Return (x, y) of the center of cell containing provided text 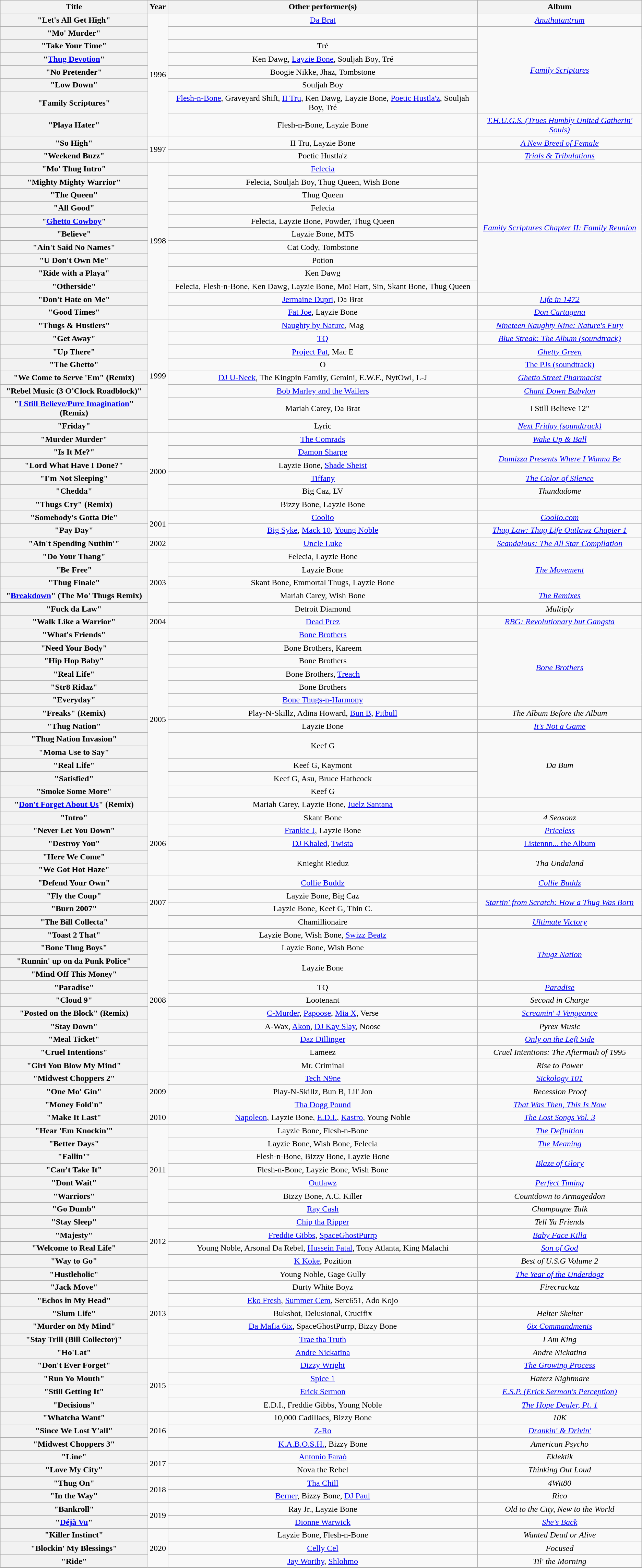
Nova the Rebel (323, 1470)
"We Got Hot Haze" (74, 870)
"Thugs Cry" (Remix) (74, 504)
Uncle Luke (323, 543)
"I Still Believe/Pure Imagination" (Remix) (74, 409)
Ghetty Green (560, 351)
Coolio (323, 517)
"Warriors" (74, 1196)
Flesh-n-Bone, Layzie Bone (323, 125)
2012 (158, 1241)
Tré (323, 46)
Ray Cash (323, 1209)
A New Breed of Female (560, 143)
2015 (158, 1385)
"Better Days" (74, 1144)
"Ain't Said No Names" (74, 247)
Tha Dogg Pound (323, 1105)
Bone Brothers, Treach (323, 674)
"Killer Instinct" (74, 1535)
Recession Proof (560, 1091)
"Murder on My Mind" (74, 1326)
Countdown to Armageddon (560, 1196)
That Was Then, This Is Now (560, 1105)
"U Don't Own Me" (74, 260)
Felecia, Layzie Bone (323, 556)
"Thugs & Hustlers" (74, 325)
Thundadome (560, 491)
6ix Commandments (560, 1326)
"Walk Like a Warrior" (74, 622)
2005 (158, 720)
K.A.B.O.S.H., Bizzy Bone (323, 1444)
Priceless (560, 831)
Chant Down Babylon (560, 390)
"Déjà Vu" (74, 1522)
"Satisfied" (74, 778)
"So High" (74, 143)
Trae tha Truth (323, 1339)
4Wit80 (560, 1483)
Album (560, 7)
I Am King (560, 1339)
C-Murder, Papoose, Mia X, Verse (323, 1013)
Thugz Nation (560, 954)
Til' the Morning (560, 1561)
Flesh-n-Bone, Graveyard Shift, II Tru, Ken Dawg, Layzie Bone, Poetic Hustla'z, Souljah Boy, Tré (323, 103)
"Don't Forget About Us" (Remix) (74, 804)
"Whatcha Want" (74, 1418)
"Posted on the Block" (Remix) (74, 1013)
"Need Your Body" (74, 648)
"Somebody's Gotta Die" (74, 517)
Life in 1472 (560, 299)
1997 (158, 149)
Naughty by Nature, Mag (323, 325)
Rise to Power (560, 1065)
Ultimate Victory (560, 922)
2007 (158, 902)
Sickology 101 (560, 1078)
"Cruel Intentions" (74, 1052)
"Runnin' up on da Punk Police" (74, 961)
Freddie Gibbs, SpaceGhostPurrp (323, 1235)
"Low Down" (74, 85)
"One Mo' Gin" (74, 1091)
Berner, Bizzy Bone, DJ Paul (323, 1496)
Da Brat (323, 20)
Tech N9ne (323, 1078)
Bizzy Bone, A.C. Killer (323, 1196)
Family Scriptures (560, 70)
"Str8 Ridaz" (74, 687)
"Intro" (74, 818)
Bizzy Bone, Layzie Bone (323, 504)
"The Bill Collecta" (74, 922)
Skant Bone (323, 818)
Play-N-Skillz, Bun B, Lil' Jon (323, 1091)
American Psycho (560, 1444)
Celly Cel (323, 1548)
Wanted Dead or Alive (560, 1535)
2008 (158, 1000)
Ken Dawg, Layzie Bone, Souljah Boy, Tré (323, 59)
Souljah Boy (323, 85)
K Koke, Pozition (323, 1261)
10K (560, 1418)
"Let's All Get High" (74, 20)
Pyrex Music (560, 1026)
1996 (158, 75)
Dead Prez (323, 622)
Dionne Warwick (323, 1522)
"Good Times" (74, 312)
Jay Worthy, Shlohmo (323, 1561)
Don Cartagena (560, 312)
"Ride" (74, 1561)
"Hear 'Em Knockin'" (74, 1131)
A-Wax, Akon, DJ Kay Slay, Noose (323, 1026)
Big Syke, Mack 10, Young Noble (323, 530)
"Chedda" (74, 491)
Anuthatantrum (560, 20)
"Playa Hater" (74, 125)
"Ghetto Cowboy" (74, 221)
Mariah Carey, Da Brat (323, 409)
2019 (158, 1516)
Thug Queen (323, 195)
The Definition (560, 1131)
Old to the City, New to the World (560, 1509)
"Meal Ticket" (74, 1039)
Lameez (323, 1052)
Haterz Nightmare (560, 1378)
2009 (158, 1091)
"Defend Your Own" (74, 883)
Layzie Bone, Shade Sheist (323, 465)
Felecia, Layzie Bone, Powder, Thug Queen (323, 221)
"Bone Thug Boys" (74, 948)
Layzie Bone, Wish Bone (323, 948)
The Color of Silence (560, 478)
"I'm Not Sleeping" (74, 478)
"Toast 2 That" (74, 935)
Eklektik (560, 1457)
"Run Yo Mouth" (74, 1378)
Screamin' 4 Vengeance (560, 1013)
"Otherside" (74, 286)
She's Back (560, 1522)
Chamillionaire (323, 922)
Bone Brothers, Kareem (323, 648)
"Thug Finale" (74, 582)
Project Pat, Mac E (323, 351)
"Blockin' My Blessings" (74, 1548)
Da Mafia 6ix, SpaceGhostPurrp, Bizzy Bone (323, 1326)
The Movement (560, 569)
The Hope Dealer, Pt. 1 (560, 1404)
Layzie Bone, Big Caz (323, 896)
Outlawz (323, 1183)
Daz Dillinger (323, 1039)
"Mo' Thug Intro" (74, 169)
Perfect Timing (560, 1183)
"Fuck da Law" (74, 608)
Skant Bone, Emmortal Thugs, Layzie Bone (323, 582)
Listennn... the Album (560, 844)
"Stay Sleep" (74, 1222)
Startin' from Scratch: How a Thug Was Born (560, 902)
Jermaine Dupri, Da Brat (323, 299)
Da Bum (560, 765)
2006 (158, 844)
"Thug Nation" (74, 726)
"Decisions" (74, 1404)
"Pay Day" (74, 530)
"Make It Last" (74, 1118)
2010 (158, 1118)
Next Friday (soundtrack) (560, 426)
Poetic Hustla'z (323, 156)
2020 (158, 1548)
Best of U.S.G Volume 2 (560, 1261)
"Love My City" (74, 1470)
Damon Sharpe (323, 452)
Champagne Talk (560, 1209)
"Jack Move" (74, 1287)
Layzie Bone, Wish Bone, Felecia (323, 1144)
Z-Ro (323, 1431)
Young Noble, Arsonal Da Rebel, Hussein Fatal, Tony Atlanta, King Malachi (323, 1248)
Frankie J, Layzie Bone (323, 831)
Blue Streak: The Album (soundtrack) (560, 338)
"Hip Hop Baby" (74, 661)
"Dont Wait" (74, 1183)
Flesh-n-Bone, Bizzy Bone, Layzie Bone (323, 1157)
1999 (158, 376)
Chip tha Ripper (323, 1222)
2011 (158, 1170)
"Murder Murder" (74, 439)
Napoleon, Layzie Bone, E.D.I., Kastro, Young Noble (323, 1118)
Antonio Faraò (323, 1457)
"What's Friends" (74, 635)
Cruel Intentions: The Aftermath of 1995 (560, 1052)
E.D.I., Freddie Gibbs, Young Noble (323, 1404)
"Everyday" (74, 700)
"Weekend Buzz" (74, 156)
Lyric (323, 426)
Thinking Out Loud (560, 1470)
Detroit Diamond (323, 608)
"Slum Life" (74, 1313)
"Bankroll" (74, 1509)
2001 (158, 524)
"Paradise" (74, 987)
"Mo' Murder" (74, 33)
Tell Ya Friends (560, 1222)
Coolio.com (560, 517)
"Up There" (74, 351)
Boogie Nikke, Jhaz, Tombstone (323, 72)
"Go Dumb" (74, 1209)
"The Ghetto" (74, 364)
"Stay Down" (74, 1026)
"Still Getting It" (74, 1391)
Dizzy Wright (323, 1365)
2017 (158, 1463)
"Smoke Some More" (74, 791)
4 Seasonz (560, 818)
II Tru, Layzie Bone (323, 143)
Title (74, 7)
Trials & Tribulations (560, 156)
Ken Dawg (323, 273)
"Thug On" (74, 1483)
Firecrackaz (560, 1287)
Thug Law: Thug Life Outlawz Chapter 1 (560, 530)
"Friday" (74, 426)
Young Noble, Gage Gully (323, 1274)
"Midwest Choppers 3" (74, 1444)
2003 (158, 582)
DJ Khaled, Twista (323, 844)
The Lost Songs Vol. 3 (560, 1118)
"Family Scriptures" (74, 103)
"Believe" (74, 234)
"Way to Go" (74, 1261)
E.S.P. (Erick Sermon's Perception) (560, 1391)
The Growing Process (560, 1365)
1998 (158, 241)
Ray Jr., Layzie Bone (323, 1509)
Big Caz, LV (323, 491)
"Burn 2007" (74, 909)
Potion (323, 260)
Layzie Bone, Wish Bone, Swizz Beatz (323, 935)
Only on the Left Side (560, 1039)
The Comrads (323, 439)
2000 (158, 472)
"Echos in My Head" (74, 1300)
DJ U-Neek, The Kingpin Family, Gemini, E.W.F., NytOwl, L-J (323, 377)
"Take Your Time" (74, 46)
"Can’t Take It" (74, 1170)
Spice 1 (323, 1378)
2013 (158, 1313)
Erick Sermon (323, 1391)
Focused (560, 1548)
"Since We Lost Y'all" (74, 1431)
Felecia, Flesh-n-Bone, Ken Dawg, Layzie Bone, Mo! Hart, Sin, Skant Bone, Thug Queen (323, 286)
"Get Away" (74, 338)
Ghetto Street Pharmacist (560, 377)
Durty White Boyz (323, 1287)
"Lord What Have I Done?" (74, 465)
The Remixes (560, 595)
"Here We Come" (74, 857)
Keef G, Kaymont (323, 765)
"Hustleholic" (74, 1274)
Damizza Presents Where I Wanna Be (560, 459)
"Rebel Music (3 O'Clock Roadblock)" (74, 390)
Bob Marley and the Wailers (323, 390)
The Year of the Underdogz (560, 1274)
"Is It Me?" (74, 452)
"All Good" (74, 208)
"Line" (74, 1457)
2002 (158, 543)
Cat Cody, Tombstone (323, 247)
Eko Fresh, Summer Cem, Serc651, Ado Kojo (323, 1300)
Mr. Criminal (323, 1065)
10,000 Cadillacs, Bizzy Bone (323, 1418)
Fat Joe, Layzie Bone (323, 312)
"Girl You Blow My Mind" (74, 1065)
Nineteen Naughty Nine: Nature's Fury (560, 325)
Bukshot, Delusional, Crucifix (323, 1313)
"Thug Nation Invasion" (74, 739)
T.H.U.G.S. (Trues Humbly United Gatherin' Souls) (560, 125)
Tha Undaland (560, 863)
Blaze of Glory (560, 1163)
Mariah Carey, Wish Bone (323, 595)
Baby Face Killa (560, 1235)
"Ride with a Playa" (74, 273)
"Do Your Thang" (74, 556)
Family Scriptures Chapter II: Family Reunion (560, 228)
The PJs (soundtrack) (560, 364)
Layzie Bone, MT5 (323, 234)
Helter Skelter (560, 1313)
Tiffany (323, 478)
"Ain't Spending Nuthin'" (74, 543)
Mariah Carey, Layzie Bone, Juelz Santana (323, 804)
"Fallin’" (74, 1157)
"Don't Hate on Me" (74, 299)
"Ho'Lat" (74, 1352)
2016 (158, 1431)
Multiply (560, 608)
Wake Up & Ball (560, 439)
"Fly the Coup" (74, 896)
"Thug Devotion" (74, 59)
Son of God (560, 1248)
"Freaks" (Remix) (74, 713)
"Never Let You Down" (74, 831)
"Majesty" (74, 1235)
The Album Before the Album (560, 713)
Layzie Bone, Keef G, Thin C. (323, 909)
Drankin' & Drivin' (560, 1431)
"Moma Use to Say" (74, 752)
Play-N-Skillz, Adina Howard, Bun B, Pitbull (323, 713)
2004 (158, 622)
Paradise (560, 987)
"Don't Ever Forget" (74, 1365)
It's Not a Game (560, 726)
"Cloud 9" (74, 1000)
Knieght Rieduz (323, 863)
O (323, 364)
"Money Fold'n" (74, 1105)
Felecia, Souljah Boy, Thug Queen, Wish Bone (323, 182)
"Midwest Choppers 2" (74, 1078)
The Meaning (560, 1144)
"Breakdown" (The Mo' Thugs Remix) (74, 595)
Other performer(s) (323, 7)
"The Queen" (74, 195)
"Mind Off This Money" (74, 974)
RBG: Revolutionary but Gangsta (560, 622)
2018 (158, 1489)
"Stay Trill (Bill Collector)" (74, 1339)
Keef G, Asu, Bruce Hathcock (323, 778)
Tha Chill (323, 1483)
"In the Way" (74, 1496)
"Be Free" (74, 569)
I Still Believe 12" (560, 409)
Scandalous: The All Star Compilation (560, 543)
"No Pretender" (74, 72)
"Mighty Mighty Warrior" (74, 182)
"Destroy You" (74, 844)
Year (158, 7)
Rico (560, 1496)
Flesh-n-Bone, Layzie Bone, Wish Bone (323, 1170)
Second in Charge (560, 1000)
"Welcome to Real Life" (74, 1248)
Lootenant (323, 1000)
"We Come to Serve 'Em" (Remix) (74, 377)
Bone Thugs-n-Harmony (323, 700)
